Identify which cell holds the provided text, then report its [X, Y] central coordinate. 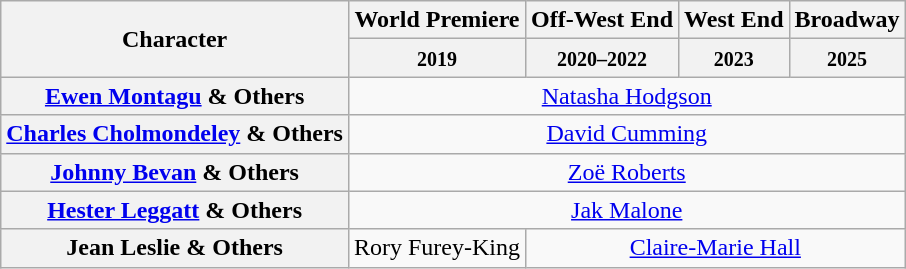
Zoë Roberts [626, 172]
Natasha Hodgson [626, 96]
2025 [847, 58]
David Cumming [626, 134]
Johnny Bevan & Others [175, 172]
2023 [734, 58]
Ewen Montagu & Others [175, 96]
World Premiere [436, 20]
Character [175, 39]
West End [734, 20]
Broadway [847, 20]
Jean Leslie & Others [175, 248]
Claire-Marie Hall [716, 248]
2019 [436, 58]
Hester Leggatt & Others [175, 210]
2020–2022 [602, 58]
Rory Furey-King [436, 248]
Off-West End [602, 20]
Charles Cholmondeley & Others [175, 134]
Jak Malone [626, 210]
